Locate the cell with the specified text and output its (x, y) center coordinate. 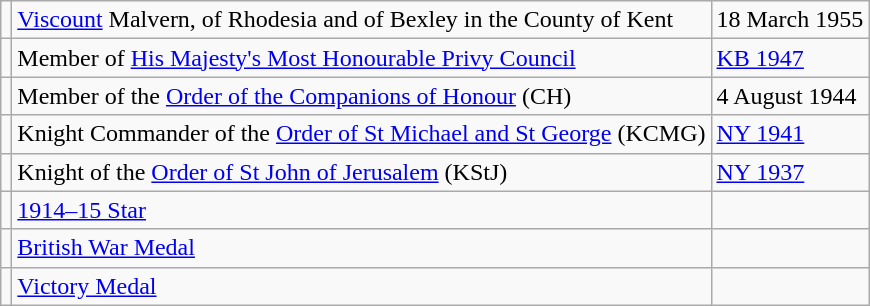
British War Medal (362, 248)
1914–15 Star (362, 210)
Member of the Order of the Companions of Honour (CH) (362, 96)
KB 1947 (790, 58)
Member of His Majesty's Most Honourable Privy Council (362, 58)
Viscount Malvern, of Rhodesia and of Bexley in the County of Kent (362, 20)
4 August 1944 (790, 96)
18 March 1955 (790, 20)
Victory Medal (362, 286)
NY 1941 (790, 134)
NY 1937 (790, 172)
Knight of the Order of St John of Jerusalem (KStJ) (362, 172)
Knight Commander of the Order of St Michael and St George (KCMG) (362, 134)
